Identify which cell holds the provided text, then report its [x, y] central coordinate. 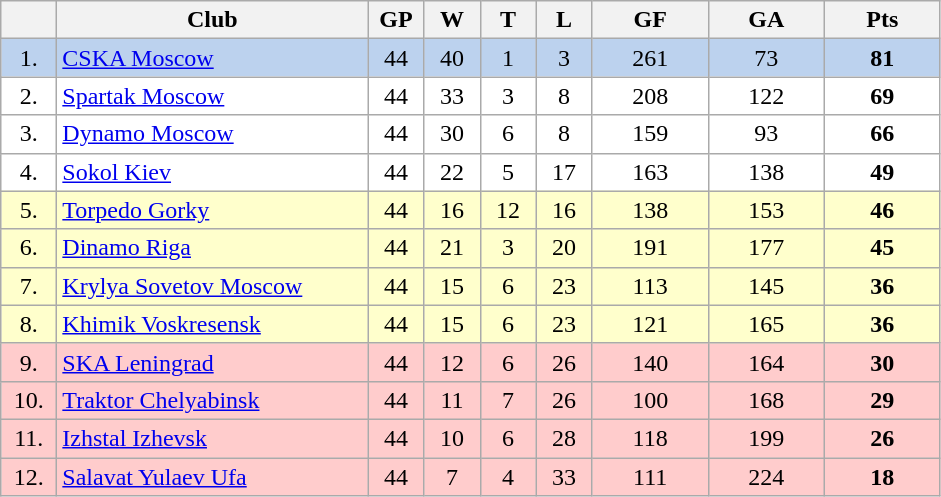
Torpedo Gorky [212, 210]
208 [650, 96]
T [508, 20]
Sokol Kiev [212, 172]
18 [882, 477]
111 [650, 477]
2. [29, 96]
GF [650, 20]
11. [29, 438]
CSKA Moscow [212, 58]
8. [29, 324]
GP [396, 20]
163 [650, 172]
Spartak Moscow [212, 96]
5 [508, 172]
Krylya Sovetov Moscow [212, 286]
40 [452, 58]
165 [766, 324]
168 [766, 400]
9. [29, 362]
Dynamo Moscow [212, 134]
3. [29, 134]
Salavat Yulaev Ufa [212, 477]
164 [766, 362]
29 [882, 400]
GA [766, 20]
Khimik Voskresensk [212, 324]
12. [29, 477]
93 [766, 134]
17 [564, 172]
224 [766, 477]
69 [882, 96]
122 [766, 96]
81 [882, 58]
153 [766, 210]
4 [508, 477]
261 [650, 58]
11 [452, 400]
159 [650, 134]
10. [29, 400]
SKA Leningrad [212, 362]
1. [29, 58]
10 [452, 438]
7. [29, 286]
Pts [882, 20]
46 [882, 210]
21 [452, 248]
L [564, 20]
W [452, 20]
100 [650, 400]
Traktor Chelyabinsk [212, 400]
20 [564, 248]
Izhstal Izhevsk [212, 438]
Dinamo Riga [212, 248]
140 [650, 362]
49 [882, 172]
145 [766, 286]
113 [650, 286]
191 [650, 248]
66 [882, 134]
118 [650, 438]
22 [452, 172]
177 [766, 248]
28 [564, 438]
73 [766, 58]
4. [29, 172]
121 [650, 324]
45 [882, 248]
199 [766, 438]
1 [508, 58]
5. [29, 210]
Club [212, 20]
6. [29, 248]
